Return (X, Y) of the center of cell containing provided text 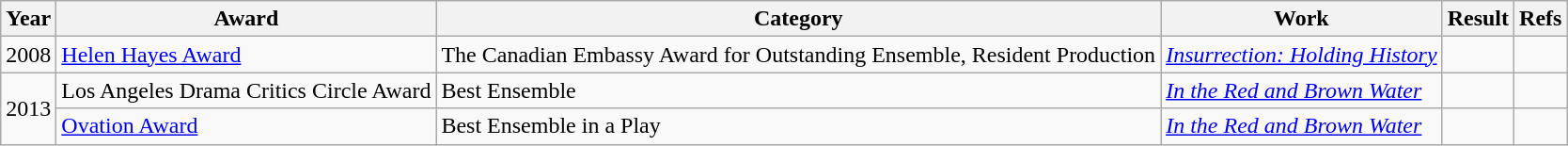
Result (1478, 19)
Insurrection: Holding History (1301, 55)
Year (28, 19)
Best Ensemble in a Play (799, 126)
Helen Hayes Award (246, 55)
Los Angeles Drama Critics Circle Award (246, 90)
Work (1301, 19)
The Canadian Embassy Award for Outstanding Ensemble, Resident Production (799, 55)
Best Ensemble (799, 90)
2008 (28, 55)
Award (246, 19)
Category (799, 19)
Refs (1541, 19)
2013 (28, 108)
Ovation Award (246, 126)
